From the cell containing the given text, extract its center point as (x, y) coordinate. 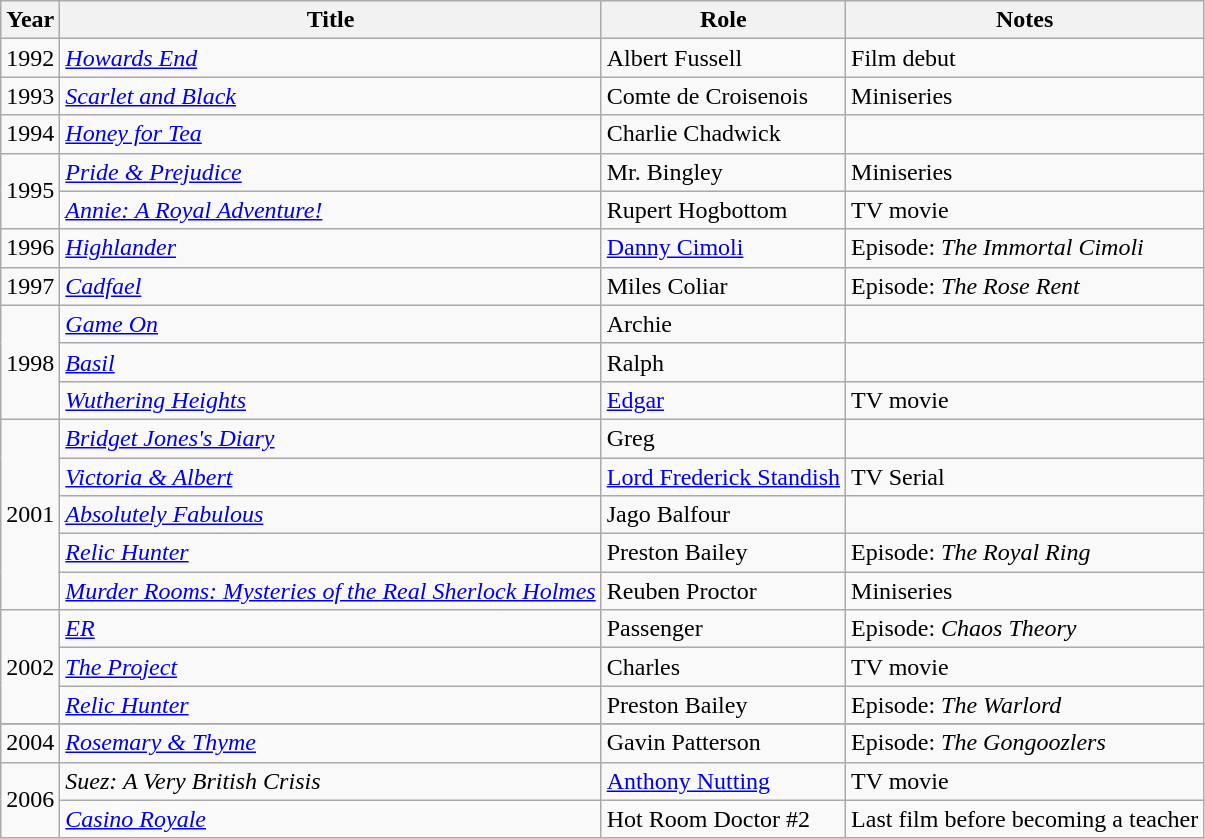
Year (30, 20)
Rosemary & Thyme (330, 743)
Victoria & Albert (330, 477)
1993 (30, 96)
Title (330, 20)
Bridget Jones's Diary (330, 438)
Archie (723, 324)
Film debut (1025, 58)
Cadfael (330, 286)
ER (330, 629)
Charles (723, 667)
Absolutely Fabulous (330, 515)
Episode: The Gongoozlers (1025, 743)
1997 (30, 286)
Wuthering Heights (330, 400)
Danny Cimoli (723, 248)
Lord Frederick Standish (723, 477)
Game On (330, 324)
1992 (30, 58)
Gavin Patterson (723, 743)
Suez: A Very British Crisis (330, 781)
Anthony Nutting (723, 781)
Rupert Hogbottom (723, 210)
Episode: The Warlord (1025, 705)
Reuben Proctor (723, 591)
Mr. Bingley (723, 172)
Notes (1025, 20)
TV Serial (1025, 477)
Honey for Tea (330, 134)
Greg (723, 438)
Passenger (723, 629)
Edgar (723, 400)
Scarlet and Black (330, 96)
Jago Balfour (723, 515)
The Project (330, 667)
Episode: Chaos Theory (1025, 629)
Charlie Chadwick (723, 134)
1996 (30, 248)
2001 (30, 514)
Episode: The Royal Ring (1025, 553)
Murder Rooms: Mysteries of the Real Sherlock Holmes (330, 591)
Episode: The Rose Rent (1025, 286)
Episode: The Immortal Cimoli (1025, 248)
2002 (30, 667)
Comte de Croisenois (723, 96)
Pride & Prejudice (330, 172)
2006 (30, 800)
Casino Royale (330, 819)
Albert Fussell (723, 58)
Role (723, 20)
Basil (330, 362)
1998 (30, 362)
Ralph (723, 362)
Highlander (330, 248)
2004 (30, 743)
Hot Room Doctor #2 (723, 819)
1994 (30, 134)
Miles Coliar (723, 286)
Howards End (330, 58)
1995 (30, 191)
Last film before becoming a teacher (1025, 819)
Annie: A Royal Adventure! (330, 210)
